Detect which cell encompasses the target text, then output its [X, Y] center coordinate. 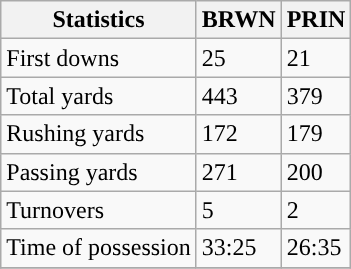
172 [238, 134]
2 [316, 210]
Rushing yards [99, 134]
179 [316, 134]
5 [238, 210]
443 [238, 96]
Total yards [99, 96]
First downs [99, 58]
200 [316, 172]
25 [238, 58]
Passing yards [99, 172]
379 [316, 96]
Time of possession [99, 248]
PRIN [316, 20]
21 [316, 58]
33:25 [238, 248]
Statistics [99, 20]
Turnovers [99, 210]
BRWN [238, 20]
271 [238, 172]
26:35 [316, 248]
